Identify which cell holds the provided text, then report its (X, Y) central coordinate. 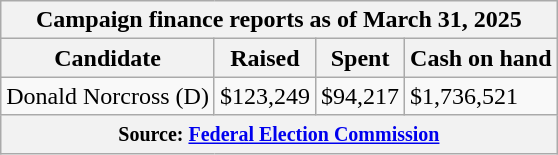
Candidate (108, 58)
Donald Norcross (D) (108, 96)
$1,736,521 (481, 96)
Cash on hand (481, 58)
Raised (264, 58)
$123,249 (264, 96)
Spent (360, 58)
$94,217 (360, 96)
Campaign finance reports as of March 31, 2025 (279, 20)
Source: Federal Election Commission (279, 134)
